Output the (X, Y) coordinate of the center of the cell containing the given text.  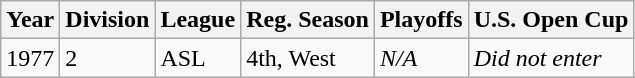
Year (30, 20)
Reg. Season (308, 20)
U.S. Open Cup (551, 20)
Playoffs (421, 20)
ASL (198, 58)
4th, West (308, 58)
2 (108, 58)
Did not enter (551, 58)
1977 (30, 58)
N/A (421, 58)
Division (108, 20)
League (198, 20)
